Extract the (X, Y) coordinate from the center of the cell holding the provided text.  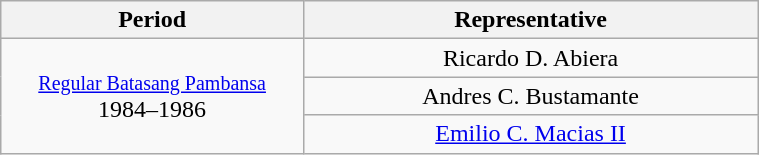
Regular Batasang Pambansa1984–1986 (152, 96)
Ricardo D. Abiera (530, 58)
Period (152, 20)
Emilio C. Macias II (530, 134)
Representative (530, 20)
Andres C. Bustamante (530, 96)
